Provide the [X, Y] coordinate of the cell's center where the given text is located.  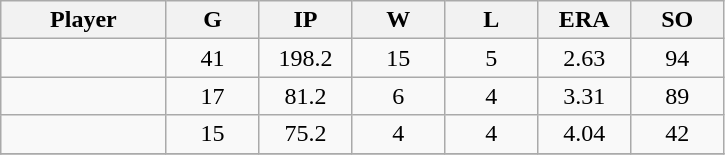
89 [678, 96]
5 [492, 58]
W [398, 20]
4.04 [584, 134]
17 [212, 96]
ERA [584, 20]
75.2 [306, 134]
SO [678, 20]
2.63 [584, 58]
81.2 [306, 96]
3.31 [584, 96]
198.2 [306, 58]
IP [306, 20]
G [212, 20]
L [492, 20]
42 [678, 134]
41 [212, 58]
Player [84, 20]
6 [398, 96]
94 [678, 58]
